Determine the [x, y] coordinate at the center of the cell enclosing the given text.  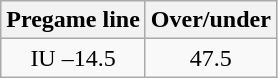
47.5 [210, 58]
IU –14.5 [74, 58]
Over/under [210, 20]
Pregame line [74, 20]
